For the text-containing cell, return its midpoint in [x, y] coordinate format. 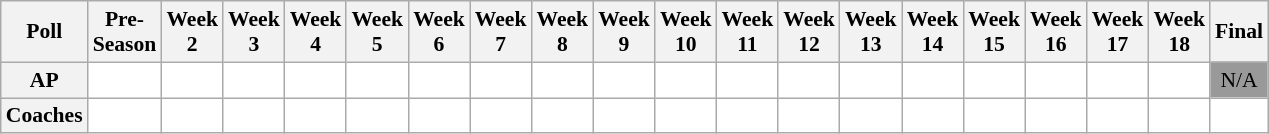
Week12 [809, 32]
N/A [1239, 80]
AP [44, 80]
Week10 [686, 32]
Week18 [1179, 32]
Week15 [994, 32]
Week9 [624, 32]
Final [1239, 32]
Poll [44, 32]
Week11 [748, 32]
Week16 [1056, 32]
Week3 [254, 32]
Week2 [192, 32]
Pre-Season [125, 32]
Week5 [377, 32]
Week14 [933, 32]
Week7 [501, 32]
Week6 [439, 32]
Week17 [1118, 32]
Week8 [562, 32]
Week4 [316, 32]
Week13 [871, 32]
Coaches [44, 116]
